Return the (X, Y) coordinate for the center point of the cell that contains the specified text.  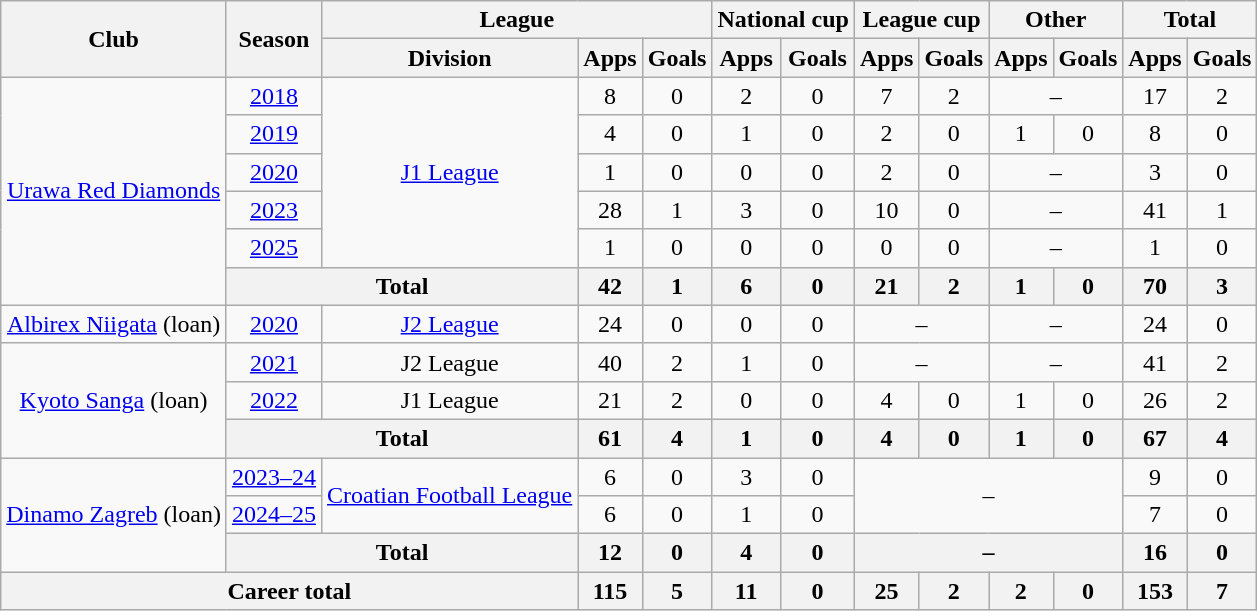
2023–24 (274, 477)
28 (610, 210)
League (516, 20)
Dinamo Zagreb (loan) (114, 515)
12 (610, 553)
61 (610, 438)
2025 (274, 248)
153 (1155, 591)
Kyoto Sanga (loan) (114, 400)
Career total (290, 591)
67 (1155, 438)
2019 (274, 134)
25 (886, 591)
Urawa Red Diamonds (114, 191)
Season (274, 39)
11 (746, 591)
Club (114, 39)
70 (1155, 286)
National cup (783, 20)
2022 (274, 400)
2021 (274, 362)
17 (1155, 96)
League cup (921, 20)
10 (886, 210)
42 (610, 286)
2023 (274, 210)
Other (1056, 20)
Albirex Niigata (loan) (114, 324)
Division (449, 58)
2024–25 (274, 515)
40 (610, 362)
2018 (274, 96)
26 (1155, 400)
5 (677, 591)
16 (1155, 553)
115 (610, 591)
9 (1155, 477)
Croatian Football League (449, 496)
